Determine the [X, Y] coordinate at the center of the cell enclosing the given text.  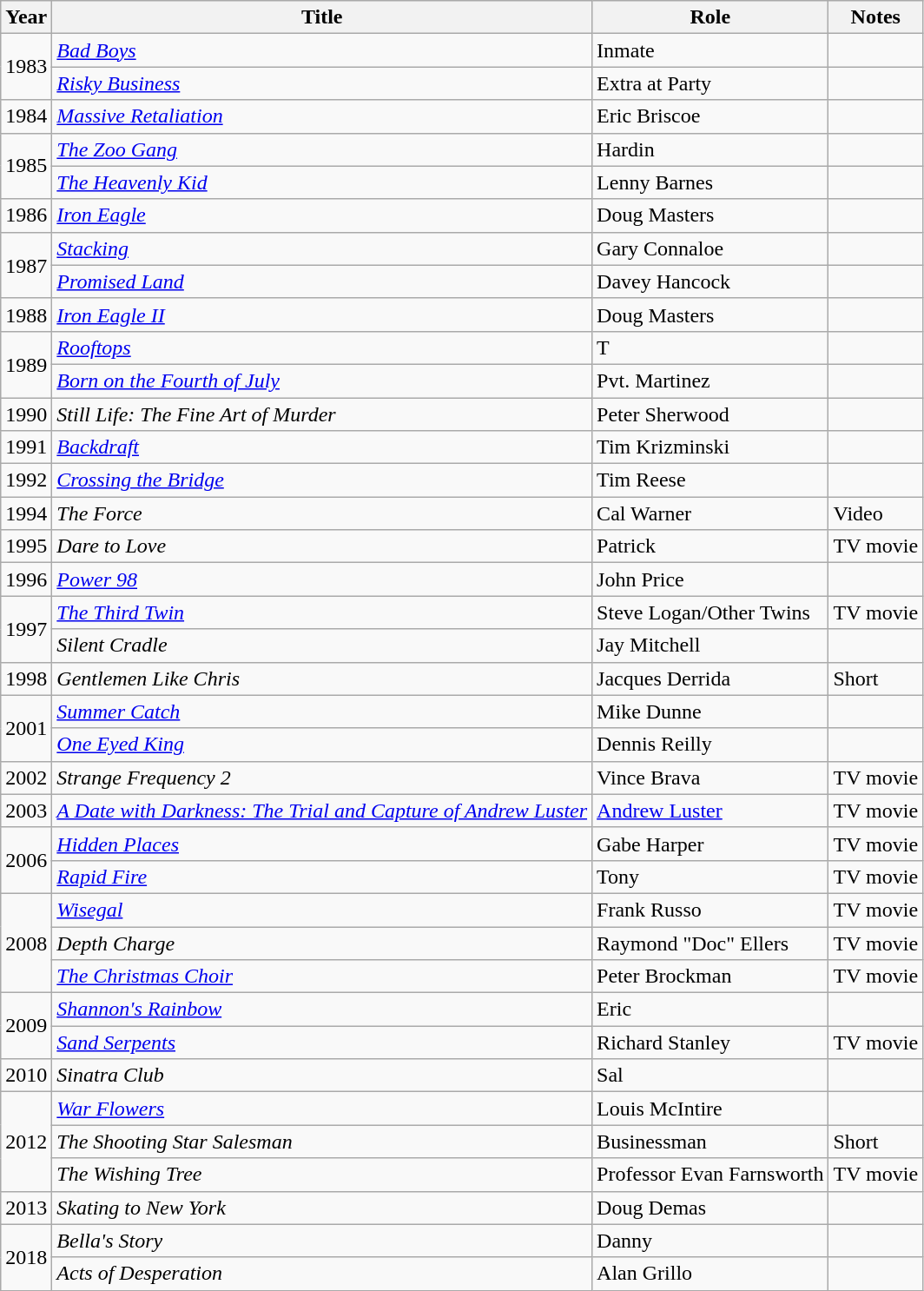
Notes [875, 17]
Gary Connaloe [710, 248]
Vince Brava [710, 778]
1994 [26, 513]
Still Life: The Fine Art of Murder [322, 414]
1984 [26, 116]
1992 [26, 480]
John Price [710, 579]
Eric [710, 1010]
Hidden Places [322, 844]
Gentlemen Like Chris [322, 679]
Rooftops [322, 348]
Louis McIntire [710, 1109]
Inmate [710, 50]
2002 [26, 778]
1985 [26, 166]
Steve Logan/Other Twins [710, 612]
Silent Cradle [322, 645]
Doug Demas [710, 1208]
Businessman [710, 1142]
Year [26, 17]
Lenny Barnes [710, 182]
Power 98 [322, 579]
Alan Grillo [710, 1274]
Depth Charge [322, 943]
Stacking [322, 248]
1990 [26, 414]
2006 [26, 860]
Crossing the Bridge [322, 480]
1988 [26, 314]
1995 [26, 546]
Shannon's Rainbow [322, 1010]
1989 [26, 364]
The Christmas Choir [322, 977]
Jay Mitchell [710, 645]
2012 [26, 1142]
Jacques Derrida [710, 679]
Backdraft [322, 447]
Pvt. Martinez [710, 381]
2018 [26, 1257]
Tim Reese [710, 480]
Sand Serpents [322, 1043]
Danny [710, 1241]
Tony [710, 877]
Bad Boys [322, 50]
War Flowers [322, 1109]
The Zoo Gang [322, 149]
Sinatra Club [322, 1076]
Role [710, 17]
Iron Eagle II [322, 314]
1998 [26, 679]
2003 [26, 811]
1996 [26, 579]
Acts of Desperation [322, 1274]
1983 [26, 67]
Strange Frequency 2 [322, 778]
2013 [26, 1208]
Title [322, 17]
2010 [26, 1076]
Summer Catch [322, 712]
Massive Retaliation [322, 116]
One Eyed King [322, 745]
1986 [26, 215]
Tim Krizminski [710, 447]
1991 [26, 447]
The Heavenly Kid [322, 182]
Peter Sherwood [710, 414]
The Third Twin [322, 612]
T [710, 348]
Rapid Fire [322, 877]
Davey Hancock [710, 281]
Skating to New York [322, 1208]
Professor Evan Farnsworth [710, 1175]
Extra at Party [710, 83]
Dennis Reilly [710, 745]
Video [875, 513]
2009 [26, 1026]
1987 [26, 265]
Promised Land [322, 281]
Frank Russo [710, 910]
Sal [710, 1076]
2001 [26, 728]
Iron Eagle [322, 215]
The Shooting Star Salesman [322, 1142]
Risky Business [322, 83]
Dare to Love [322, 546]
Born on the Fourth of July [322, 381]
The Force [322, 513]
Peter Brockman [710, 977]
Mike Dunne [710, 712]
The Wishing Tree [322, 1175]
Patrick [710, 546]
2008 [26, 943]
Bella's Story [322, 1241]
1997 [26, 629]
Cal Warner [710, 513]
Richard Stanley [710, 1043]
Andrew Luster [710, 811]
Wisegal [322, 910]
Raymond "Doc" Ellers [710, 943]
A Date with Darkness: The Trial and Capture of Andrew Luster [322, 811]
Gabe Harper [710, 844]
Hardin [710, 149]
Eric Briscoe [710, 116]
